Pinpoint the cell where the given text exists, returning its [x, y] midpoint coordinate. 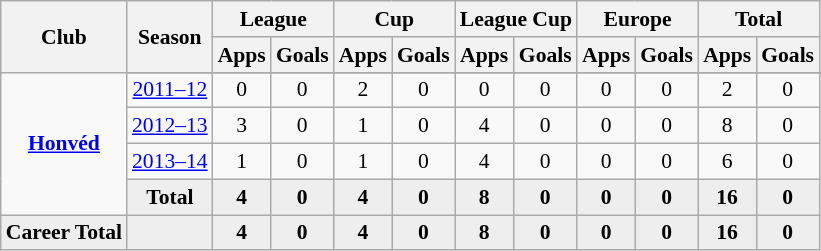
Season [170, 36]
League [274, 19]
League Cup [516, 19]
Career Total [64, 233]
Europe [638, 19]
2011–12 [170, 90]
2012–13 [170, 126]
Honvéd [64, 143]
Club [64, 36]
Cup [394, 19]
3 [242, 126]
2013–14 [170, 162]
6 [727, 162]
